Return the (X, Y) coordinate for the center point of the cell that contains the specified text.  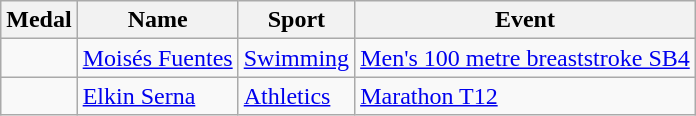
Athletics (296, 96)
Elkin Serna (158, 96)
Event (526, 20)
Sport (296, 20)
Name (158, 20)
Moisés Fuentes (158, 58)
Swimming (296, 58)
Men's 100 metre breaststroke SB4 (526, 58)
Marathon T12 (526, 96)
Medal (39, 20)
